Provide the (x, y) coordinate of the cell's center where the given text is located.  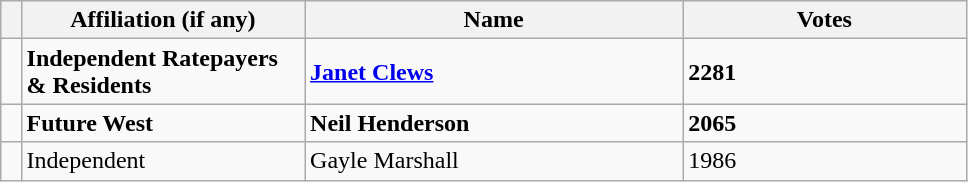
2281 (825, 72)
Janet Clews (494, 72)
Independent (163, 161)
Name (494, 20)
2065 (825, 123)
Independent Ratepayers & Residents (163, 72)
Votes (825, 20)
Future West (163, 123)
Affiliation (if any) (163, 20)
Neil Henderson (494, 123)
1986 (825, 161)
Gayle Marshall (494, 161)
